Return the (x, y) coordinate for the center point of the cell that contains the specified text.  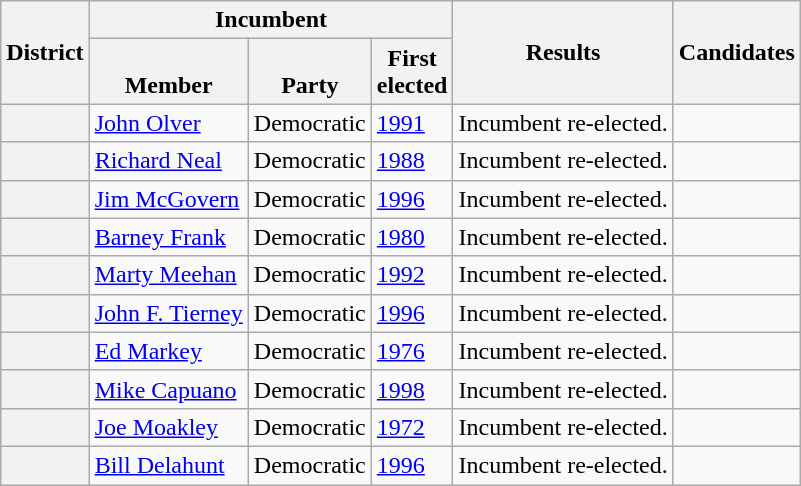
1972 (412, 427)
Mike Capuano (168, 389)
1976 (412, 351)
Party (310, 72)
Jim McGovern (168, 199)
1998 (412, 389)
Richard Neal (168, 161)
Candidates (736, 52)
Incumbent (271, 20)
1992 (412, 275)
Barney Frank (168, 237)
Firstelected (412, 72)
Bill Delahunt (168, 465)
Member (168, 72)
District (45, 52)
Ed Markey (168, 351)
Marty Meehan (168, 275)
John F. Tierney (168, 313)
Joe Moakley (168, 427)
1980 (412, 237)
1991 (412, 123)
1988 (412, 161)
John Olver (168, 123)
Results (563, 52)
